Return the [X, Y] coordinate for the center point of the cell that contains the specified text.  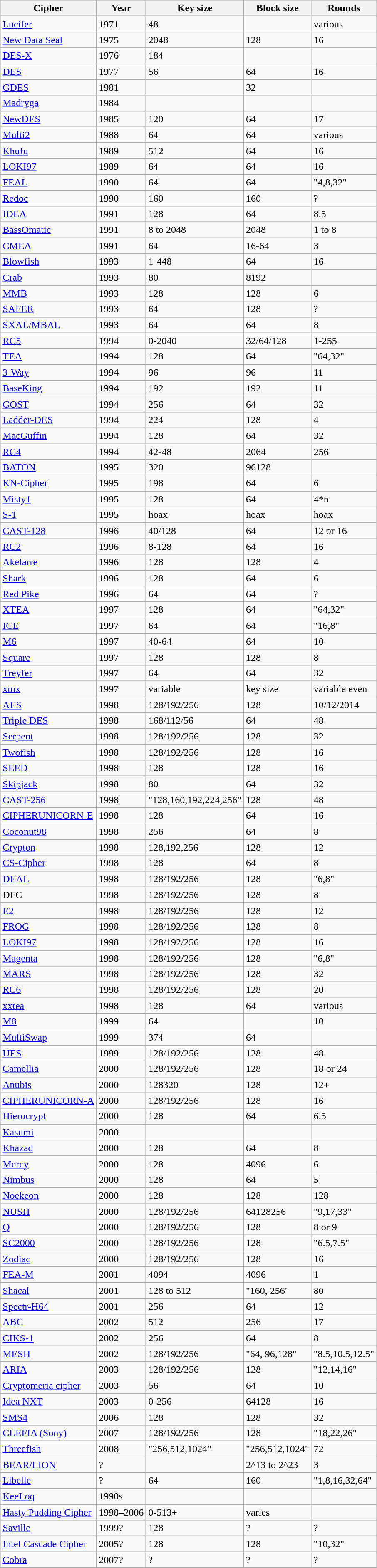
ICE [48, 626]
BATON [48, 467]
1984 [122, 103]
key size [278, 689]
10/12/2014 [344, 705]
IDEA [48, 214]
3-Way [48, 372]
32/64/128 [278, 341]
SMS4 [48, 1417]
Triple DES [48, 721]
18 or 24 [344, 1069]
ARIA [48, 1370]
"8.5,10.5,12.5" [344, 1354]
Q [48, 1227]
Crypton [48, 847]
12+ [344, 1085]
12 or 16 [344, 531]
Lucifer [48, 24]
1 to 8 [344, 230]
64128256 [278, 1212]
Red Pike [48, 594]
Blowfish [48, 262]
MMB [48, 293]
20 [344, 990]
1 [344, 1275]
1-448 [195, 262]
M6 [48, 641]
16-64 [278, 246]
Nimbus [48, 1180]
Noekeon [48, 1195]
"1,8,16,32,64" [344, 1481]
96128 [278, 467]
Camellia [48, 1069]
Intel Cascade Cipher [48, 1544]
5 [344, 1180]
Akelarre [48, 562]
Threefish [48, 1449]
Cryptomeria cipher [48, 1385]
ABC [48, 1322]
4*n [344, 499]
128 to 512 [195, 1291]
CS-Cipher [48, 863]
BaseKing [48, 388]
2007? [122, 1560]
320 [195, 467]
374 [195, 1037]
Coconut98 [48, 831]
BEAR/LION [48, 1464]
CAST-256 [48, 800]
RC6 [48, 990]
New Data Seal [48, 40]
variable even [344, 689]
8.5 [344, 214]
CLEFIA (Sony) [48, 1433]
TEA [48, 356]
Crab [48, 277]
"18,22,26" [344, 1433]
Idea NXT [48, 1401]
NUSH [48, 1212]
CIPHERUNICORN-E [48, 816]
"160, 256" [278, 1291]
DES-X [48, 56]
Hierocrypt [48, 1116]
40/128 [195, 531]
SC2000 [48, 1243]
Cipher [48, 8]
128320 [195, 1085]
AES [48, 705]
Cobra [48, 1560]
8 to 2048 [195, 230]
Madryga [48, 103]
42-48 [195, 451]
1985 [122, 119]
2005? [122, 1544]
Skipjack [48, 784]
8-128 [195, 547]
1988 [122, 135]
BassOmatic [48, 230]
Spectr-H64 [48, 1306]
1990s [122, 1496]
xxtea [48, 1006]
72 [344, 1449]
KN-Cipher [48, 483]
GDES [48, 87]
8 or 9 [344, 1227]
Zodiac [48, 1259]
"10,32" [344, 1544]
XTEA [48, 610]
DFC [48, 895]
1977 [122, 72]
128,192,256 [195, 847]
variable [195, 689]
2008 [122, 1449]
120 [195, 119]
1-255 [344, 341]
MacGuffin [48, 435]
"64, 96,128" [278, 1354]
Khufu [48, 151]
0-256 [195, 1401]
"9,17,33" [344, 1212]
1971 [122, 24]
GOST [48, 404]
CMEA [48, 246]
2007 [122, 1433]
Year [122, 8]
6.5 [344, 1116]
CIKS-1 [48, 1338]
64128 [278, 1401]
Kasumi [48, 1132]
Anubis [48, 1085]
2064 [278, 451]
DES [48, 72]
CIPHERUNICORN-A [48, 1101]
varies [278, 1512]
"12,14,16" [344, 1370]
FEA-M [48, 1275]
184 [195, 56]
UES [48, 1053]
1999? [122, 1528]
"128,160,192,224,256" [195, 800]
SAFER [48, 309]
Khazad [48, 1148]
1981 [122, 87]
40-64 [195, 641]
M8 [48, 1021]
NewDES [48, 119]
2^13 to 2^23 [278, 1464]
Twofish [48, 752]
Misty1 [48, 499]
168/112/56 [195, 721]
MESH [48, 1354]
DEAL [48, 879]
Saville [48, 1528]
Magenta [48, 958]
KeeLoq [48, 1496]
Libelle [48, 1481]
224 [195, 420]
E2 [48, 910]
Shark [48, 578]
1998–2006 [122, 1512]
Rounds [344, 8]
xmx [48, 689]
1975 [122, 40]
198 [195, 483]
Redoc [48, 198]
8192 [278, 277]
Ladder-DES [48, 420]
0-2040 [195, 341]
Treyfer [48, 673]
Serpent [48, 737]
SXAL/MBAL [48, 325]
Square [48, 657]
SEED [48, 768]
S-1 [48, 515]
"16,8" [344, 626]
Shacal [48, 1291]
RC2 [48, 547]
RC5 [48, 341]
4094 [195, 1275]
2006 [122, 1417]
"4,8,32" [344, 182]
FROG [48, 926]
Mercy [48, 1164]
"6.5,7.5" [344, 1243]
1976 [122, 56]
MultiSwap [48, 1037]
0-513+ [195, 1512]
Key size [195, 8]
CAST-128 [48, 531]
RC4 [48, 451]
Hasty Pudding Cipher [48, 1512]
FEAL [48, 182]
Multi2 [48, 135]
MARS [48, 974]
Block size [278, 8]
